Scan for the cell matching the given text and deliver its [X, Y] coordinate at center. 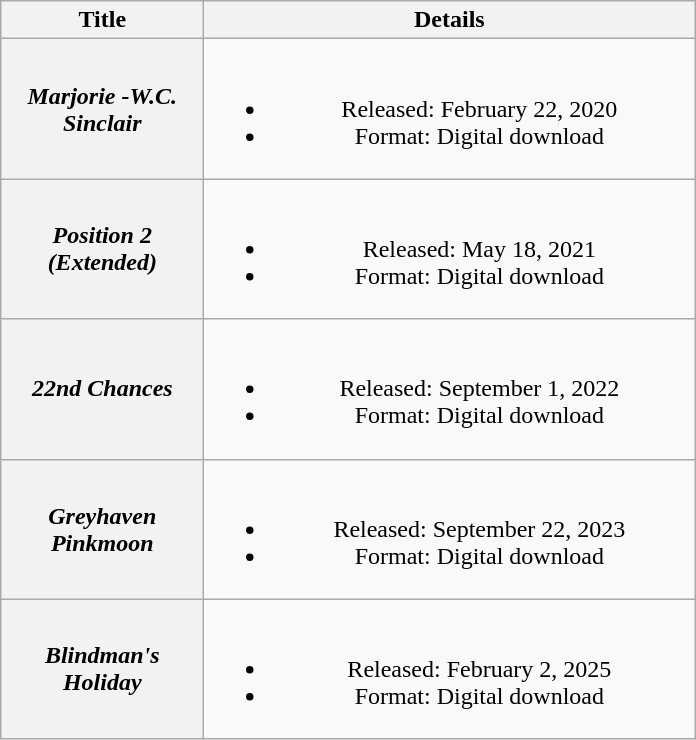
Released: May 18, 2021Format: Digital download [450, 249]
Released: February 2, 2025Format: Digital download [450, 669]
Released: September 1, 2022Format: Digital download [450, 389]
Blindman's Holiday [102, 669]
Marjorie -W.C. Sinclair [102, 109]
Released: February 22, 2020Format: Digital download [450, 109]
Released: September 22, 2023Format: Digital download [450, 529]
Details [450, 20]
Title [102, 20]
Position 2 (Extended) [102, 249]
Greyhaven Pinkmoon [102, 529]
22nd Chances [102, 389]
